Search for the cell housing the specified text and yield its (X, Y) center coordinate. 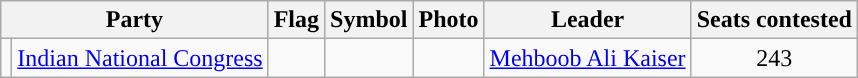
Mehboob Ali Kaiser (588, 58)
Indian National Congress (140, 58)
Photo (448, 20)
Symbol (369, 20)
243 (774, 58)
Leader (588, 20)
Flag (296, 20)
Seats contested (774, 20)
Party (134, 20)
